Locate the cell with the specified text and output its (X, Y) center coordinate. 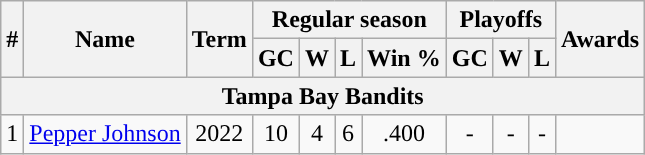
Win % (404, 58)
.400 (404, 134)
Tampa Bay Bandits (323, 96)
2022 (219, 134)
Playoffs (500, 20)
6 (348, 134)
1 (12, 134)
Awards (600, 39)
10 (276, 134)
# (12, 39)
Name (105, 39)
Term (219, 39)
Pepper Johnson (105, 134)
Regular season (349, 20)
4 (316, 134)
